Locate the cell with the specified text and output its [x, y] center coordinate. 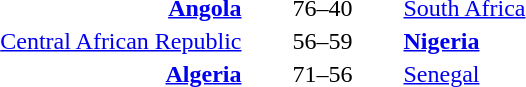
56–59 [322, 41]
